Search for the cell housing the specified text and yield its (X, Y) center coordinate. 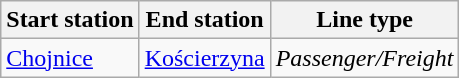
Chojnice (70, 58)
Passenger/Freight (364, 58)
End station (204, 20)
Start station (70, 20)
Kościerzyna (204, 58)
Line type (364, 20)
